Detect which cell encompasses the target text, then output its [X, Y] center coordinate. 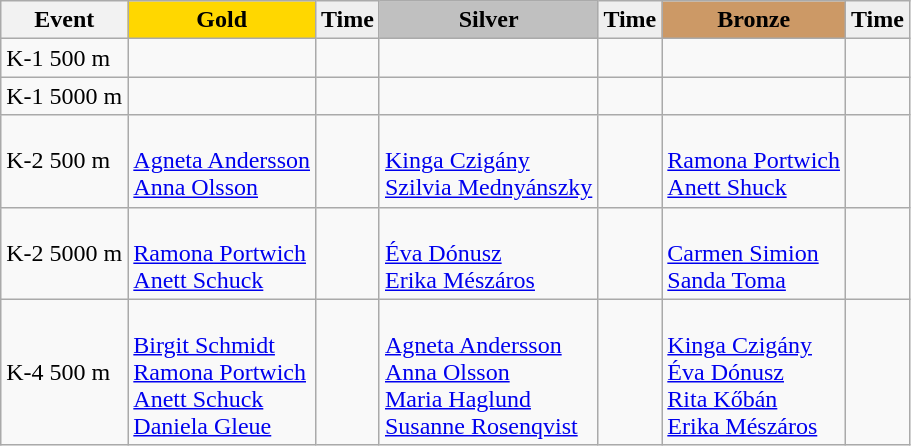
Ramona PortwichAnett Schuck [222, 253]
K-1 5000 m [64, 96]
Agneta AnderssonAnna OlssonMaria HaglundSusanne Rosenqvist [488, 372]
Gold [222, 20]
Silver [488, 20]
Kinga CzigányÉva DónuszRita KőbánErika Mészáros [754, 372]
Birgit SchmidtRamona PortwichAnett SchuckDaniela Gleue [222, 372]
K-2 500 m [64, 161]
Carmen SimionSanda Toma [754, 253]
Bronze [754, 20]
K-1 500 m [64, 58]
Agneta AnderssonAnna Olsson [222, 161]
Kinga CzigánySzilvia Mednyánszky [488, 161]
Ramona PortwichAnett Shuck [754, 161]
Event [64, 20]
K-4 500 m [64, 372]
Éva DónuszErika Mészáros [488, 253]
K-2 5000 m [64, 253]
